Pinpoint the cell where the given text exists, returning its [x, y] midpoint coordinate. 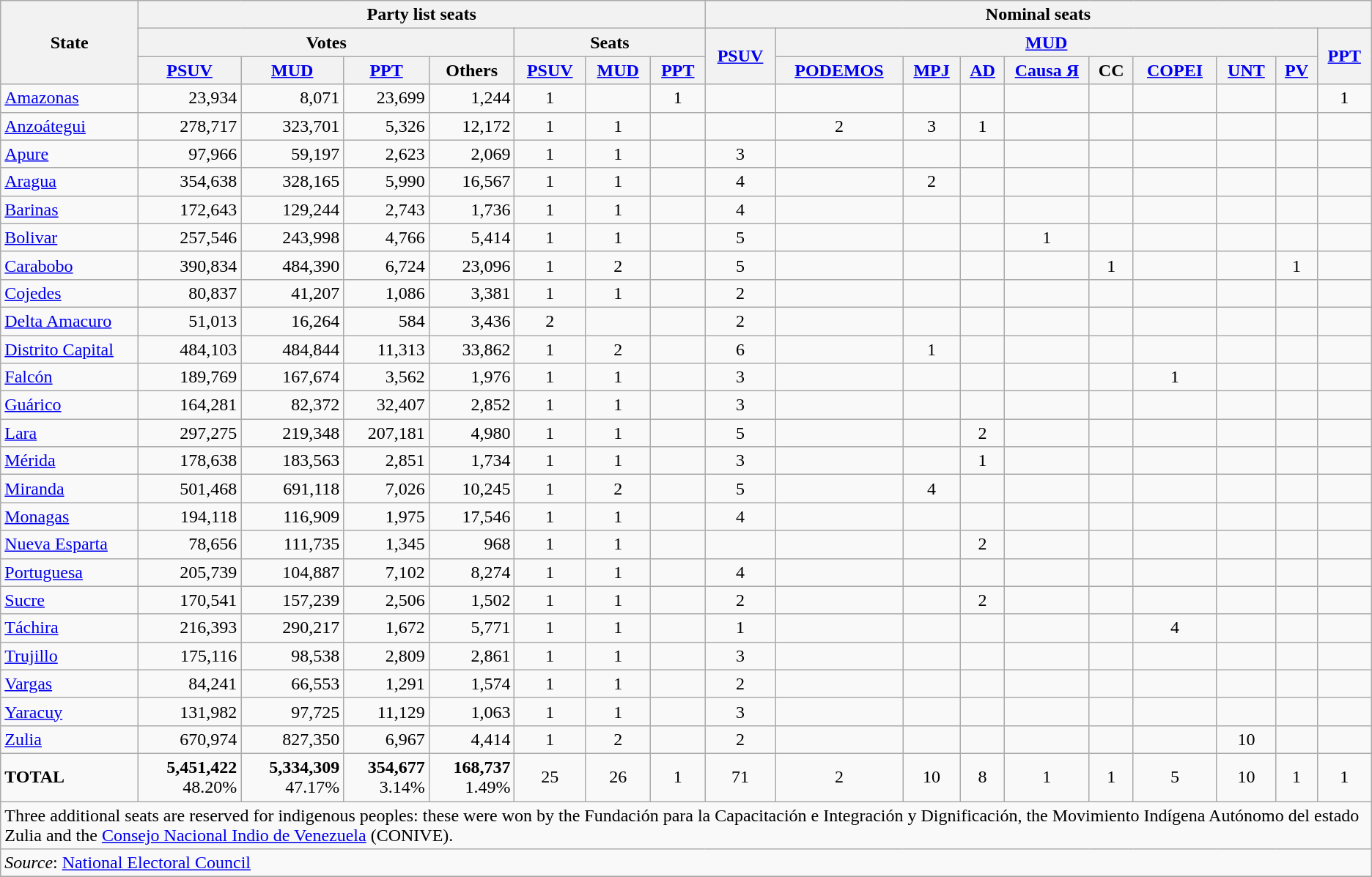
5,990 [387, 182]
1,975 [387, 517]
3,436 [472, 321]
164,281 [190, 405]
7,026 [387, 489]
6,967 [387, 739]
7,102 [387, 572]
6,724 [387, 265]
80,837 [190, 293]
23,699 [387, 98]
Nominal seats [1038, 15]
691,118 [292, 489]
12,172 [472, 126]
3,562 [387, 377]
16,567 [472, 182]
Cojedes [70, 293]
Others [472, 70]
354,638 [190, 182]
Trujillo [70, 656]
297,275 [190, 433]
Zulia [70, 739]
484,844 [292, 349]
1,291 [387, 684]
PV [1297, 70]
16,264 [292, 321]
State [70, 42]
354,6773.14% [387, 777]
TOTAL [70, 777]
2,861 [472, 656]
670,974 [190, 739]
Distrito Capital [70, 349]
Amazonas [70, 98]
116,909 [292, 517]
216,393 [190, 628]
Vargas [70, 684]
17,546 [472, 517]
484,103 [190, 349]
Falcón [70, 377]
51,013 [190, 321]
2,743 [387, 210]
Bolivar [70, 237]
71 [740, 777]
UNT [1246, 70]
2,851 [387, 461]
1,976 [472, 377]
194,118 [190, 517]
111,735 [292, 544]
Yaracuy [70, 711]
5,451,42248.20% [190, 777]
129,244 [292, 210]
219,348 [292, 433]
84,241 [190, 684]
4,414 [472, 739]
8 [983, 777]
97,966 [190, 154]
AD [983, 70]
3,381 [472, 293]
290,217 [292, 628]
1,086 [387, 293]
207,181 [387, 433]
MPJ [932, 70]
390,834 [190, 265]
5,326 [387, 126]
66,553 [292, 684]
1,672 [387, 628]
Portuguesa [70, 572]
584 [387, 321]
189,769 [190, 377]
2,623 [387, 154]
Carabobo [70, 265]
168,7371.49% [472, 777]
Apure [70, 154]
170,541 [190, 600]
167,674 [292, 377]
501,468 [190, 489]
183,563 [292, 461]
8,071 [292, 98]
Causa Я [1047, 70]
Source: National Electoral Council [686, 863]
82,372 [292, 405]
4,980 [472, 433]
8,274 [472, 572]
PODEMOS [838, 70]
Táchira [70, 628]
2,506 [387, 600]
Nueva Esparta [70, 544]
Votes [327, 42]
6 [740, 349]
59,197 [292, 154]
5,334,30947.17% [292, 777]
33,862 [472, 349]
484,390 [292, 265]
Monagas [70, 517]
COPEI [1175, 70]
968 [472, 544]
Party list seats [422, 15]
Delta Amacuro [70, 321]
157,239 [292, 600]
172,643 [190, 210]
1,734 [472, 461]
257,546 [190, 237]
Anzoátegui [70, 126]
Miranda [70, 489]
5,414 [472, 237]
2,069 [472, 154]
1,736 [472, 210]
1,574 [472, 684]
10,245 [472, 489]
98,538 [292, 656]
1,063 [472, 711]
Guárico [70, 405]
328,165 [292, 182]
Sucre [70, 600]
11,313 [387, 349]
2,852 [472, 405]
5,771 [472, 628]
26 [618, 777]
23,934 [190, 98]
1,345 [387, 544]
243,998 [292, 237]
41,207 [292, 293]
CC [1111, 70]
32,407 [387, 405]
23,096 [472, 265]
11,129 [387, 711]
1,502 [472, 600]
323,701 [292, 126]
Mérida [70, 461]
Lara [70, 433]
Seats [610, 42]
97,725 [292, 711]
78,656 [190, 544]
827,350 [292, 739]
178,638 [190, 461]
25 [550, 777]
175,116 [190, 656]
131,982 [190, 711]
278,717 [190, 126]
205,739 [190, 572]
4,766 [387, 237]
2,809 [387, 656]
1,244 [472, 98]
104,887 [292, 572]
Aragua [70, 182]
Barinas [70, 210]
